Capture the cell that displays the provided text and extract its [x, y] central coordinate. 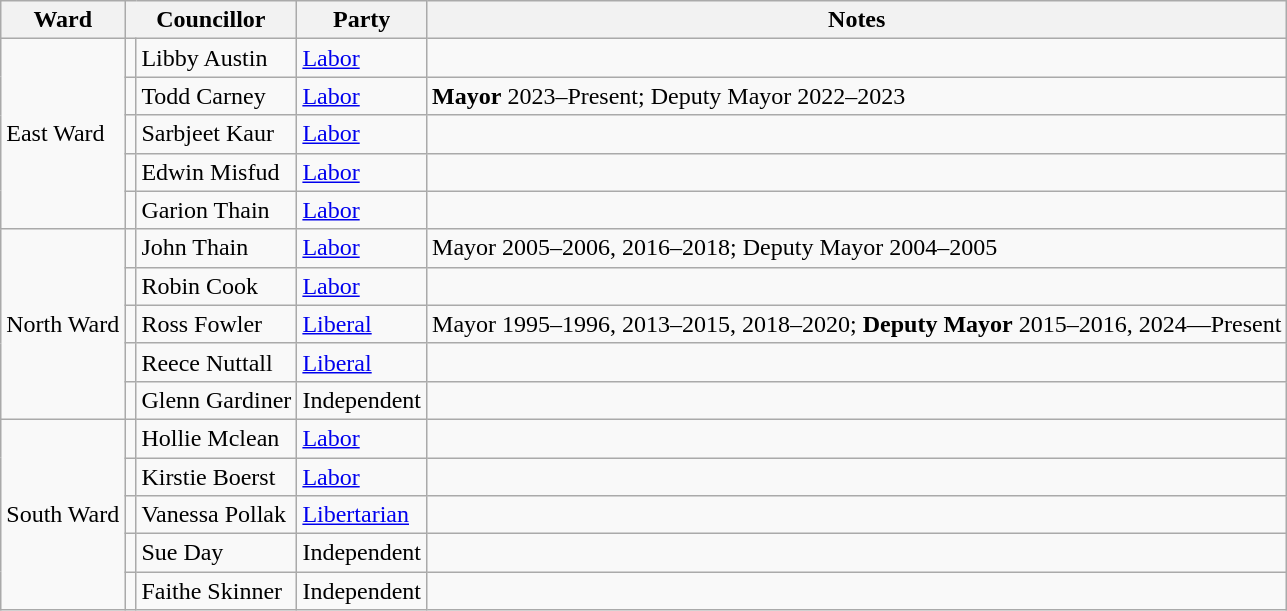
Robin Cook [216, 286]
East Ward [63, 134]
Mayor 2023–Present; Deputy Mayor 2022–2023 [857, 96]
Vanessa Pollak [216, 515]
Todd Carney [216, 96]
Edwin Misfud [216, 172]
Mayor 1995–1996, 2013–2015, 2018–2020; Deputy Mayor 2015–2016, 2024—Present [857, 324]
Ward [63, 20]
Councillor [211, 20]
John Thain [216, 248]
South Ward [63, 514]
Libby Austin [216, 58]
Ross Fowler [216, 324]
Mayor 2005–2006, 2016–2018; Deputy Mayor 2004–2005 [857, 248]
Garion Thain [216, 210]
Kirstie Boerst [216, 477]
Sue Day [216, 553]
Hollie Mclean [216, 438]
Sarbjeet Kaur [216, 134]
North Ward [63, 324]
Reece Nuttall [216, 362]
Faithe Skinner [216, 591]
Party [362, 20]
Glenn Gardiner [216, 400]
Libertarian [362, 515]
Notes [857, 20]
